Locate the cell with the specified text and output its (x, y) center coordinate. 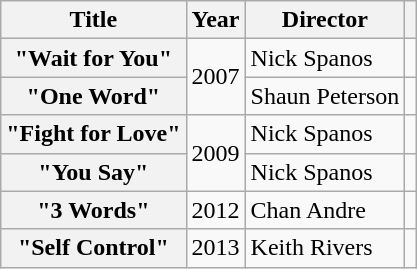
"3 Words" (94, 210)
"One Word" (94, 96)
Shaun Peterson (325, 96)
Chan Andre (325, 210)
"Self Control" (94, 248)
Keith Rivers (325, 248)
2012 (216, 210)
Director (325, 20)
"Fight for Love" (94, 134)
"You Say" (94, 172)
2009 (216, 153)
2013 (216, 248)
Year (216, 20)
2007 (216, 77)
"Wait for You" (94, 58)
Title (94, 20)
